Output the (x, y) coordinate of the center of the cell containing the given text.  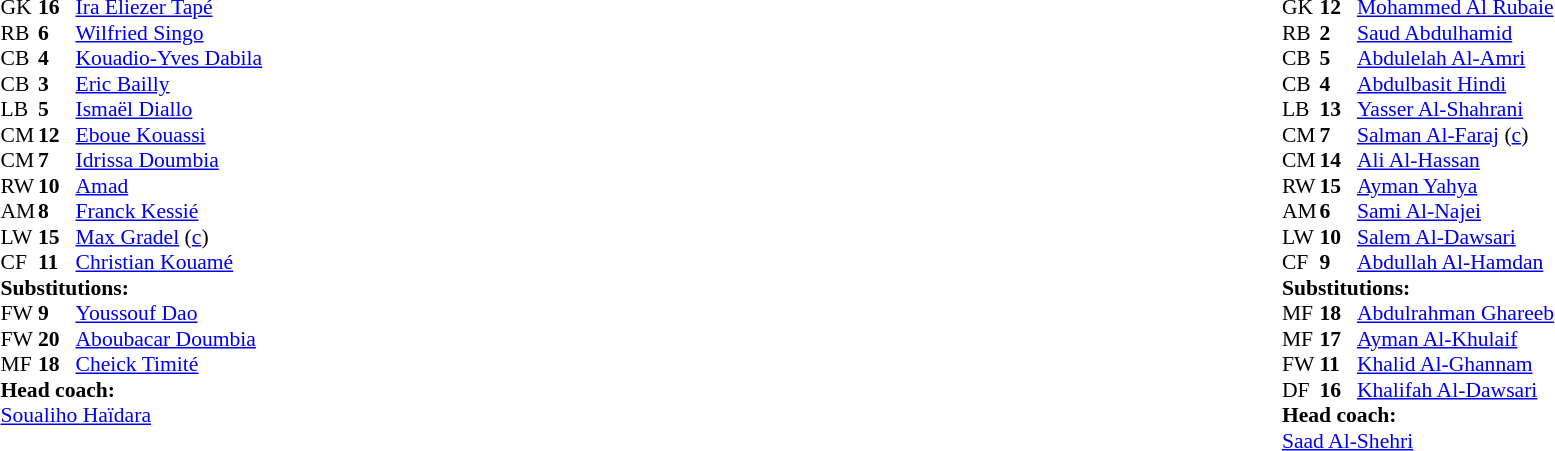
Salman Al-Faraj (c) (1456, 135)
Idrissa Doumbia (170, 161)
20 (57, 339)
Franck Kessié (170, 211)
8 (57, 211)
Khalifah Al-Dawsari (1456, 390)
16 (1338, 390)
Abdulelah Al-Amri (1456, 59)
Saud Abdulhamid (1456, 33)
Ayman Yahya (1456, 186)
DF (1301, 390)
14 (1338, 161)
Max Gradel (c) (170, 237)
Kouadio-Yves Dabila (170, 59)
13 (1338, 109)
Ismaël Diallo (170, 109)
Sami Al-Najei (1456, 211)
Yasser Al-Shahrani (1456, 109)
Youssouf Dao (170, 313)
Soualiho Haïdara (131, 415)
Wilfried Singo (170, 33)
Christian Kouamé (170, 263)
Aboubacar Doumbia (170, 339)
17 (1338, 339)
Eboue Kouassi (170, 135)
2 (1338, 33)
Khalid Al-Ghannam (1456, 365)
Cheick Timité (170, 365)
Abdulrahman Ghareeb (1456, 313)
Ali Al-Hassan (1456, 161)
Ayman Al-Khulaif (1456, 339)
Abdulbasit Hindi (1456, 84)
Amad (170, 186)
Salem Al-Dawsari (1456, 237)
3 (57, 84)
12 (57, 135)
Eric Bailly (170, 84)
Abdullah Al-Hamdan (1456, 263)
